Find where the given text appears and provide that cell's center as [x, y] coordinate. 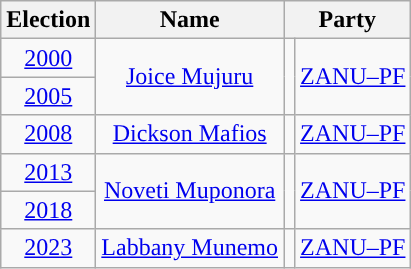
Name [190, 20]
2013 [48, 172]
Joice Mujuru [190, 77]
2023 [48, 248]
Labbany Munemo [190, 248]
2005 [48, 96]
2000 [48, 58]
2018 [48, 210]
Party [348, 20]
Election [48, 20]
Dickson Mafios [190, 134]
2008 [48, 134]
Noveti Muponora [190, 191]
